Provide the [X, Y] coordinate of the cell's center where the given text is located.  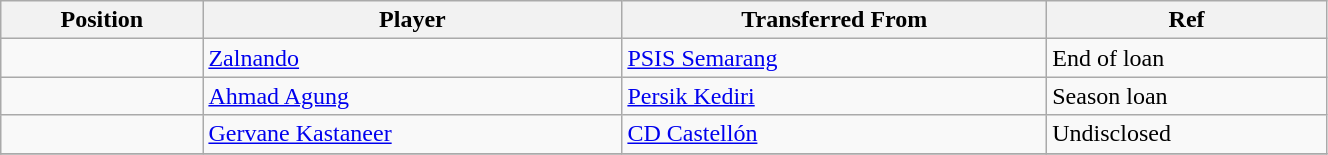
Season loan [1187, 96]
Player [412, 20]
Gervane Kastaneer [412, 134]
Ref [1187, 20]
Undisclosed [1187, 134]
Transferred From [834, 20]
Zalnando [412, 58]
End of loan [1187, 58]
Persik Kediri [834, 96]
CD Castellón [834, 134]
Position [102, 20]
Ahmad Agung [412, 96]
PSIS Semarang [834, 58]
